Return (x, y) of the center of cell containing provided text 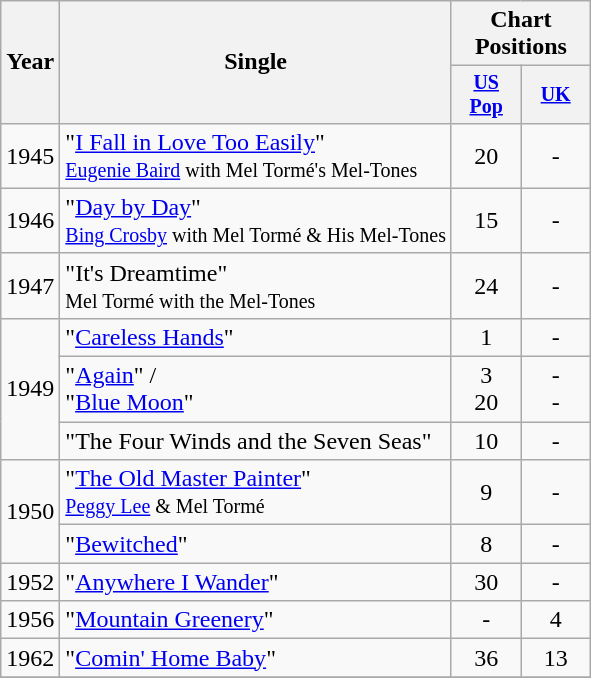
1956 (30, 620)
"I Fall in Love Too Easily"Eugenie Baird with Mel Tormé's Mel-Tones (256, 156)
1946 (30, 220)
1952 (30, 582)
1962 (30, 658)
1947 (30, 286)
UK (556, 94)
1950 (30, 512)
Single (256, 62)
8 (486, 544)
1945 (30, 156)
1949 (30, 388)
20 (486, 156)
"Mountain Greenery" (256, 620)
Year (30, 62)
36 (486, 658)
-- (556, 390)
1 (486, 337)
"Careless Hands" (256, 337)
"The Four Winds and the Seven Seas" (256, 441)
10 (486, 441)
320 (486, 390)
"The Old Master Painter"Peggy Lee & Mel Tormé (256, 492)
"Again" /"Blue Moon" (256, 390)
9 (486, 492)
"Day by Day"Bing Crosby with Mel Tormé & His Mel-Tones (256, 220)
US Pop (486, 94)
"Bewitched" (256, 544)
30 (486, 582)
"Comin' Home Baby" (256, 658)
15 (486, 220)
24 (486, 286)
13 (556, 658)
Chart Positions (520, 34)
"Anywhere I Wander" (256, 582)
4 (556, 620)
"It's Dreamtime"Mel Tormé with the Mel-Tones (256, 286)
